Search for the cell housing the specified text and yield its [X, Y] center coordinate. 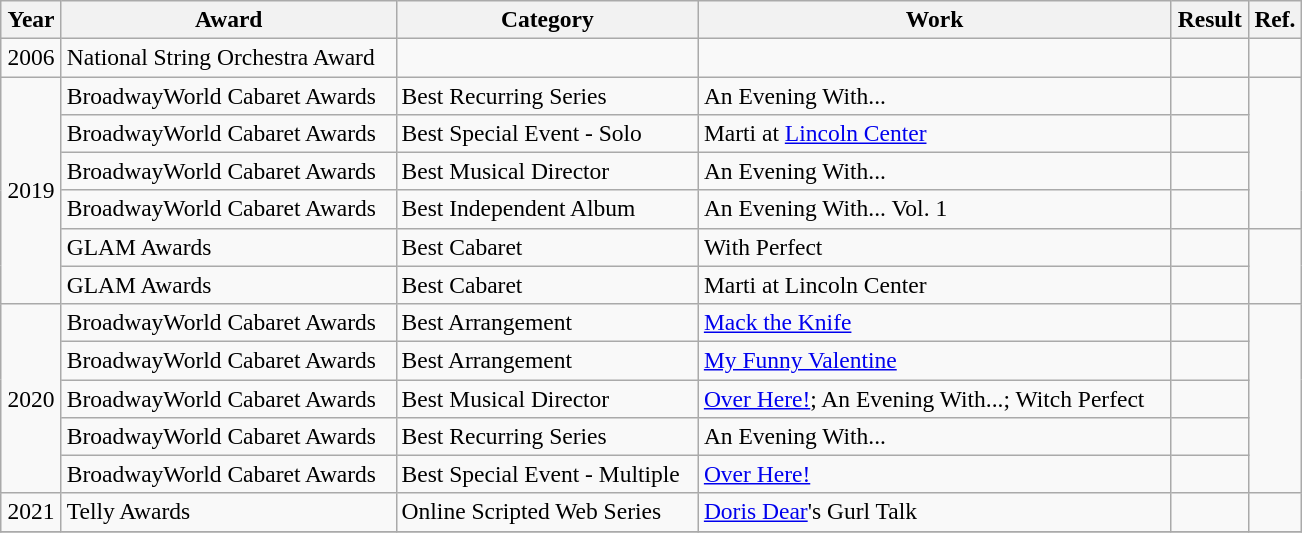
My Funny Valentine [934, 360]
Over Here!; An Evening With...; Witch Perfect [934, 398]
Mack the Knife [934, 322]
Year [32, 19]
Best Special Event - Multiple [547, 474]
Category [547, 19]
Ref. [1275, 19]
Best Independent Album [547, 209]
Award [228, 19]
Best Special Event - Solo [547, 133]
Doris Dear's Gurl Talk [934, 512]
2006 [32, 57]
An Evening With... Vol. 1 [934, 209]
Work [934, 19]
2020 [32, 398]
National String Orchestra Award [228, 57]
Telly Awards [228, 512]
2019 [32, 190]
With Perfect [934, 247]
Result [1210, 19]
2021 [32, 512]
Online Scripted Web Series [547, 512]
Over Here! [934, 474]
